Find where the given text appears and provide that cell's center as (X, Y) coordinate. 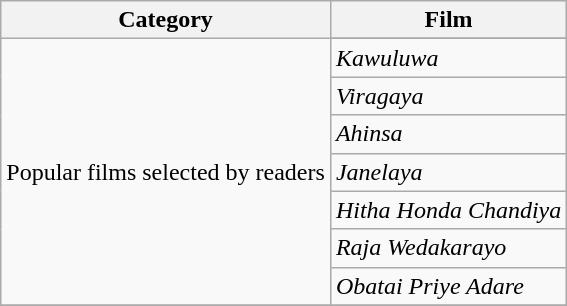
Raja Wedakarayo (448, 248)
Hitha Honda Chandiya (448, 210)
Janelaya (448, 172)
Category (166, 20)
Obatai Priye Adare (448, 286)
Kawuluwa (448, 58)
Popular films selected by readers (166, 172)
Ahinsa (448, 134)
Film (448, 20)
Viragaya (448, 96)
